For the text-containing cell, return its midpoint in (X, Y) coordinate format. 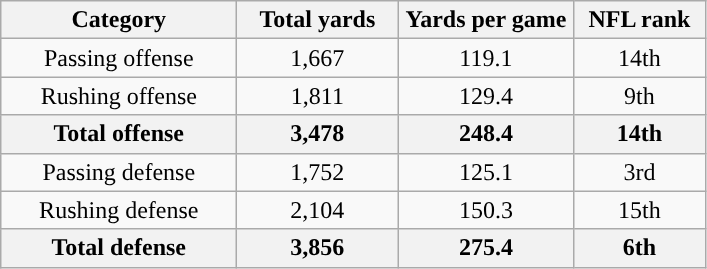
1,811 (318, 96)
125.1 (486, 172)
119.1 (486, 58)
3rd (640, 172)
248.4 (486, 134)
6th (640, 248)
Rushing offense (119, 96)
Total defense (119, 248)
Rushing defense (119, 210)
3,478 (318, 134)
275.4 (486, 248)
Passing offense (119, 58)
Total offense (119, 134)
Total yards (318, 20)
129.4 (486, 96)
1,667 (318, 58)
9th (640, 96)
1,752 (318, 172)
3,856 (318, 248)
Passing defense (119, 172)
15th (640, 210)
Yards per game (486, 20)
Category (119, 20)
2,104 (318, 210)
150.3 (486, 210)
NFL rank (640, 20)
